For the text-containing cell, return its midpoint in (x, y) coordinate format. 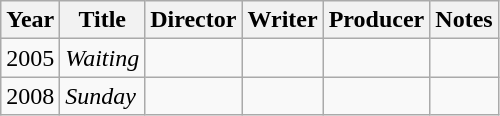
2008 (30, 96)
Notes (464, 20)
2005 (30, 58)
Title (102, 20)
Waiting (102, 58)
Sunday (102, 96)
Writer (282, 20)
Producer (376, 20)
Director (194, 20)
Year (30, 20)
